For the text-containing cell, return its midpoint in (X, Y) coordinate format. 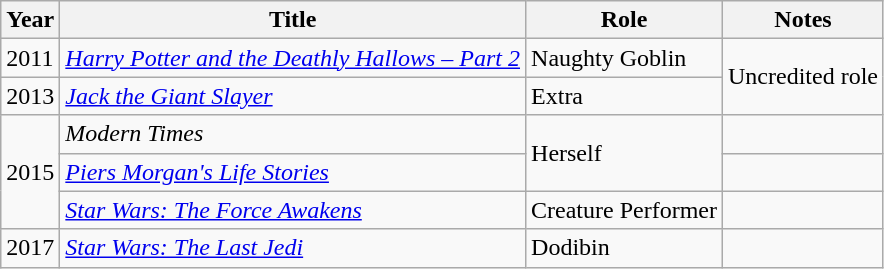
Star Wars: The Force Awakens (293, 210)
Notes (802, 20)
Dodibin (624, 248)
Creature Performer (624, 210)
Uncredited role (802, 77)
Herself (624, 153)
Title (293, 20)
Year (30, 20)
2013 (30, 96)
Naughty Goblin (624, 58)
Star Wars: The Last Jedi (293, 248)
Extra (624, 96)
Jack the Giant Slayer (293, 96)
Piers Morgan's Life Stories (293, 172)
2017 (30, 248)
Harry Potter and the Deathly Hallows – Part 2 (293, 58)
2015 (30, 172)
2011 (30, 58)
Modern Times (293, 134)
Role (624, 20)
